Output the [X, Y] coordinate of the center of the cell containing the given text.  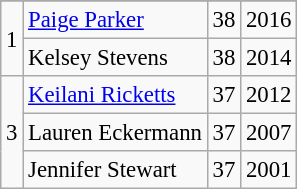
2001 [269, 170]
Kelsey Stevens [116, 58]
3 [12, 132]
2014 [269, 58]
Keilani Ricketts [116, 95]
2007 [269, 133]
2012 [269, 95]
1 [12, 38]
2016 [269, 20]
Jennifer Stewart [116, 170]
Lauren Eckermann [116, 133]
Paige Parker [116, 20]
